From the cell containing the given text, extract its center point as (X, Y) coordinate. 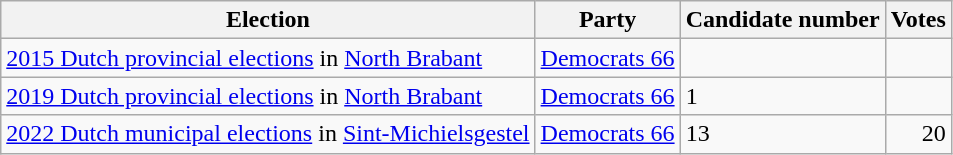
2019 Dutch provincial elections in North Brabant (268, 96)
Candidate number (782, 20)
2022 Dutch municipal elections in Sint-Michielsgestel (268, 134)
Election (268, 20)
1 (782, 96)
Party (608, 20)
2015 Dutch provincial elections in North Brabant (268, 58)
Votes (918, 20)
13 (782, 134)
20 (918, 134)
